Provide the [x, y] coordinate of the cell's center where the given text is located.  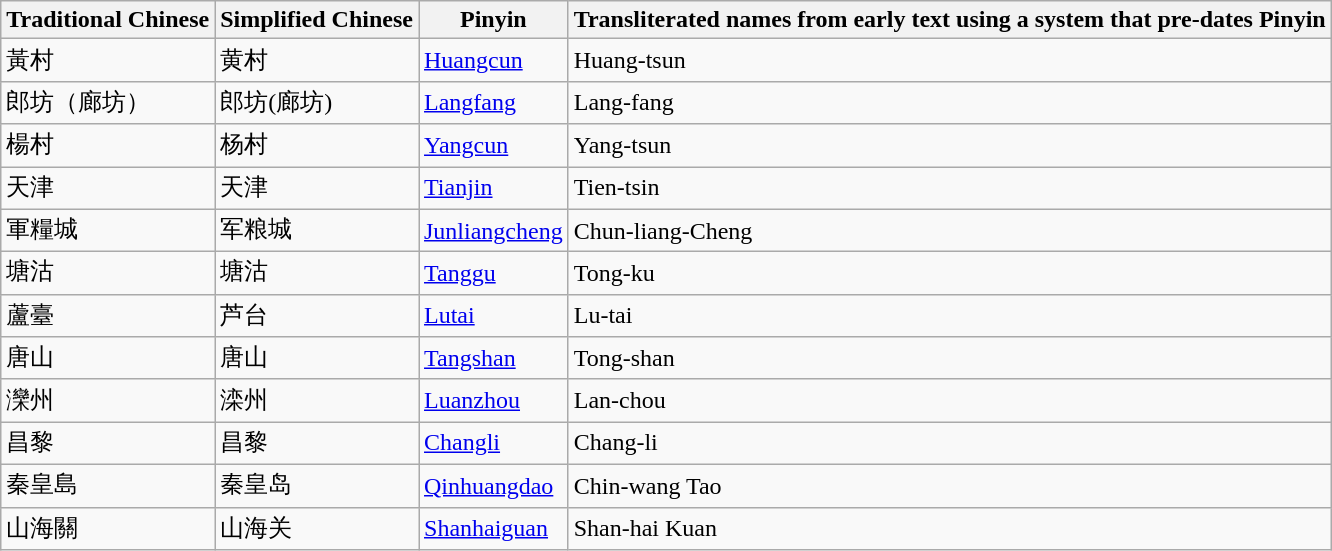
芦台 [317, 316]
郎坊(廊坊) [317, 102]
Tangshan [493, 358]
Luanzhou [493, 400]
Shan-hai Kuan [950, 528]
灤州 [108, 400]
楊村 [108, 146]
Changli [493, 444]
軍糧城 [108, 230]
Chin-wang Tao [950, 486]
Yangcun [493, 146]
Lang-fang [950, 102]
秦皇岛 [317, 486]
杨村 [317, 146]
Yang-tsun [950, 146]
Chang-li [950, 444]
山海关 [317, 528]
Shanhaiguan [493, 528]
Simplified Chinese [317, 20]
Chun-liang-Cheng [950, 230]
滦州 [317, 400]
山海關 [108, 528]
Transliterated names from early text using a system that pre-dates Pinyin [950, 20]
军粮城 [317, 230]
蘆臺 [108, 316]
Tong-ku [950, 274]
Tianjin [493, 188]
Lan-chou [950, 400]
秦皇島 [108, 486]
Qinhuangdao [493, 486]
Junliangcheng [493, 230]
Langfang [493, 102]
Huangcun [493, 60]
Tien-tsin [950, 188]
Lu-tai [950, 316]
Pinyin [493, 20]
黄村 [317, 60]
Tong-shan [950, 358]
Huang-tsun [950, 60]
Traditional Chinese [108, 20]
黃村 [108, 60]
郎坊（廊坊） [108, 102]
Lutai [493, 316]
Tanggu [493, 274]
